Find where the given text appears and provide that cell's center as [X, Y] coordinate. 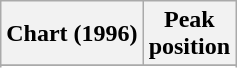
Chart (1996) [72, 34]
Peakposition [189, 34]
